Scan for the cell matching the given text and deliver its (x, y) coordinate at center. 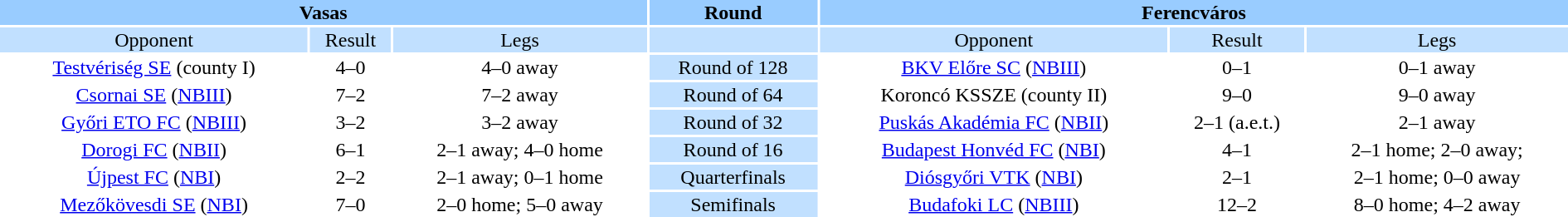
BKV Előre SC (NBIII) (994, 67)
9–0 away (1437, 95)
6–1 (350, 150)
Round of 16 (733, 150)
0–1 away (1437, 67)
Round of 64 (733, 95)
Dorogi FC (NBII) (154, 150)
Vasas (324, 12)
Testvériség SE (county I) (154, 67)
Győri ETO FC (NBIII) (154, 122)
Csornai SE (NBIII) (154, 95)
3–2 away (520, 122)
2–1 away; 0–1 home (520, 177)
2–1 home; 2–0 away; (1437, 150)
Mezőkövesdi SE (NBI) (154, 205)
7–0 (350, 205)
Quarterfinals (733, 177)
Diósgyőri VTK (NBI) (994, 177)
7–2 away (520, 95)
3–2 (350, 122)
0–1 (1238, 67)
7–2 (350, 95)
2–1 (1238, 177)
2–2 (350, 177)
12–2 (1238, 205)
9–0 (1238, 95)
4–0 away (520, 67)
Ferencváros (1194, 12)
4–0 (350, 67)
2–1 away (1437, 122)
Budapest Honvéd FC (NBI) (994, 150)
Round of 128 (733, 67)
Round of 32 (733, 122)
2–0 home; 5–0 away (520, 205)
2–1 away; 4–0 home (520, 150)
Semifinals (733, 205)
4–1 (1238, 150)
Koroncó KSSZE (county II) (994, 95)
2–1 home; 0–0 away (1437, 177)
Puskás Akadémia FC (NBII) (994, 122)
Budafoki LC (NBIII) (994, 205)
8–0 home; 4–2 away (1437, 205)
Round (733, 12)
Újpest FC (NBI) (154, 177)
2–1 (a.e.t.) (1238, 122)
